Scan for the cell matching the given text and deliver its [X, Y] coordinate at center. 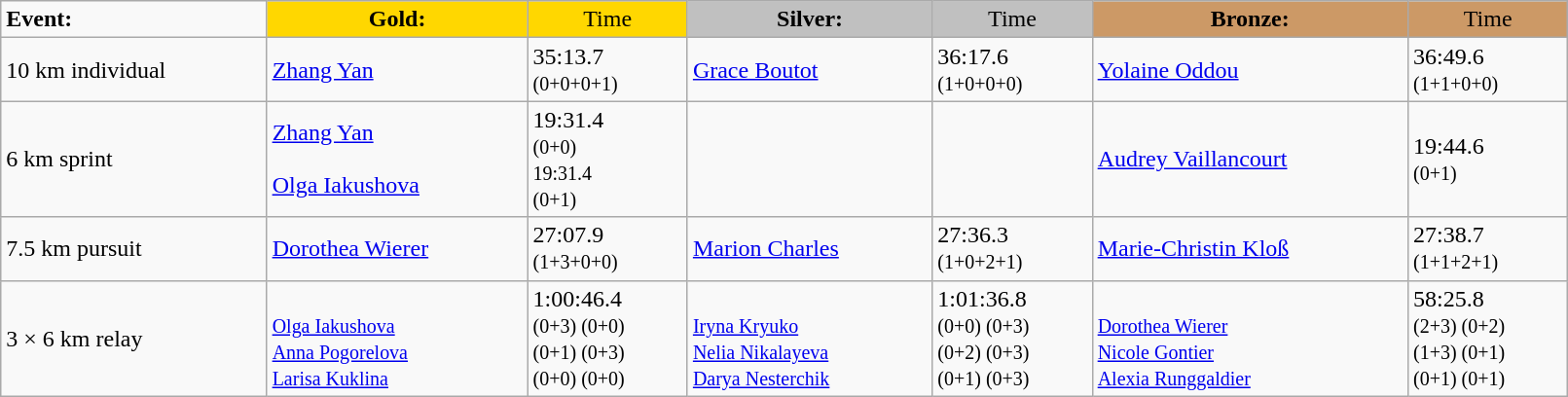
Grace Boutot [810, 70]
Yolaine Oddou [1250, 70]
19:31.4(0+0) 19:31.4(0+1) [607, 160]
35:13.7(0+0+0+1) [607, 70]
36:17.6 (1+0+0+0) [1012, 70]
Dorothea WiererNicole GontierAlexia Runggaldier [1250, 339]
Silver: [810, 19]
27:38.7(1+1+2+1) [1487, 249]
Marion Charles [810, 249]
6 km sprint [134, 160]
1:00:46.4(0+3) (0+0)(0+1) (0+3)(0+0) (0+0) [607, 339]
Gold: [397, 19]
Zhang Yan [397, 70]
Bronze: [1250, 19]
Marie-Christin Kloß [1250, 249]
Dorothea Wierer [397, 249]
7.5 km pursuit [134, 249]
19:44.6(0+1) [1487, 160]
10 km individual [134, 70]
58:25.8(2+3) (0+2)(1+3) (0+1)(0+1) (0+1) [1487, 339]
27:07.9(1+3+0+0) [607, 249]
1:01:36.8(0+0) (0+3)(0+2) (0+3)(0+1) (0+3) [1012, 339]
Iryna KryukoNelia NikalayevaDarya Nesterchik [810, 339]
Olga IakushovaAnna PogorelovaLarisa Kuklina [397, 339]
27:36.3(1+0+2+1) [1012, 249]
Event: [134, 19]
36:49.6(1+1+0+0) [1487, 70]
3 × 6 km relay [134, 339]
Audrey Vaillancourt [1250, 160]
Zhang YanOlga Iakushova [397, 160]
